For the text-containing cell, return its midpoint in (X, Y) coordinate format. 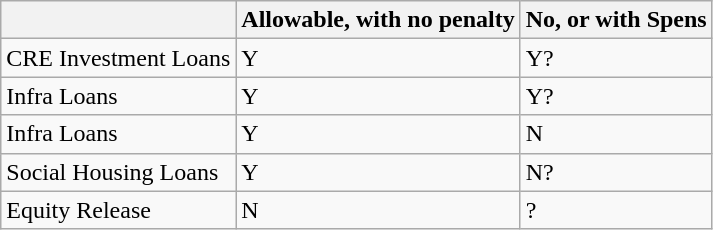
Social Housing Loans (118, 172)
? (616, 210)
Equity Release (118, 210)
CRE Investment Loans (118, 58)
Allowable, with no penalty (378, 20)
No, or with Spens (616, 20)
N? (616, 172)
